Locate the cell with the specified text and output its [X, Y] center coordinate. 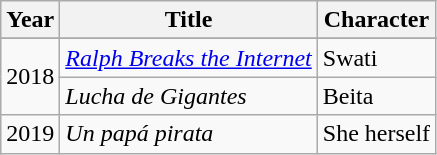
Un papá pirata [188, 134]
Swati [376, 58]
She herself [376, 134]
Ralph Breaks the Internet [188, 58]
2018 [30, 77]
2019 [30, 134]
Character [376, 20]
Lucha de Gigantes [188, 96]
Title [188, 20]
Year [30, 20]
Beita [376, 96]
